Extract the (X, Y) coordinate from the center of the cell holding the provided text.  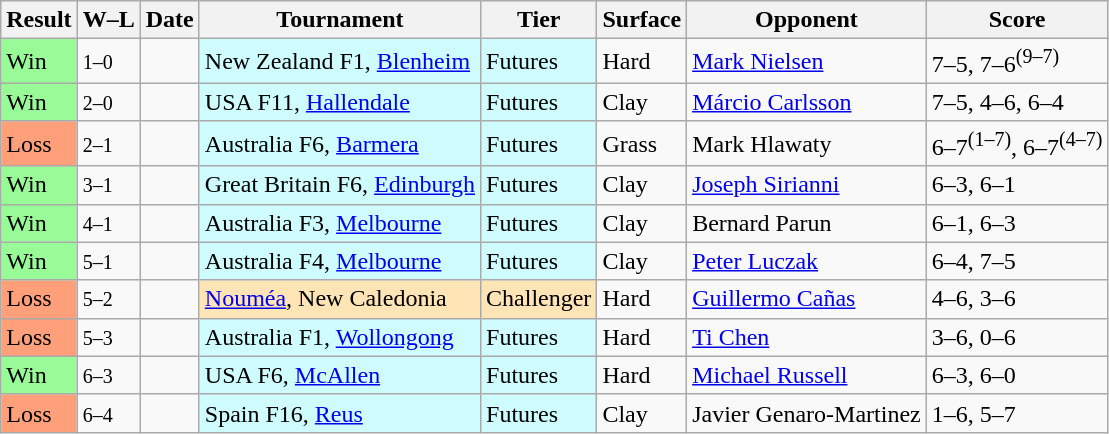
Peter Luczak (807, 261)
6–3 (108, 375)
Mark Nielsen (807, 62)
Date (170, 20)
5–1 (108, 261)
3–6, 0–6 (1017, 337)
2–1 (108, 144)
Score (1017, 20)
Surface (642, 20)
Tier (539, 20)
Bernard Parun (807, 223)
Guillermo Cañas (807, 299)
USA F6, McAllen (340, 375)
4–6, 3–6 (1017, 299)
Tournament (340, 20)
6–4, 7–5 (1017, 261)
4–1 (108, 223)
New Zealand F1, Blenheim (340, 62)
Australia F6, Barmera (340, 144)
5–2 (108, 299)
Result (39, 20)
3–1 (108, 185)
Javier Genaro-Martinez (807, 413)
6–1, 6–3 (1017, 223)
6–3, 6–1 (1017, 185)
Australia F1, Wollongong (340, 337)
Opponent (807, 20)
5–3 (108, 337)
Márcio Carlsson (807, 102)
1–6, 5–7 (1017, 413)
Nouméa, New Caledonia (340, 299)
USA F11, Hallendale (340, 102)
6–7(1–7), 6–7(4–7) (1017, 144)
6–4 (108, 413)
7–5, 4–6, 6–4 (1017, 102)
Joseph Sirianni (807, 185)
Australia F3, Melbourne (340, 223)
7–5, 7–6(9–7) (1017, 62)
Great Britain F6, Edinburgh (340, 185)
Michael Russell (807, 375)
1–0 (108, 62)
Challenger (539, 299)
2–0 (108, 102)
Mark Hlawaty (807, 144)
Grass (642, 144)
Spain F16, Reus (340, 413)
Ti Chen (807, 337)
W–L (108, 20)
Australia F4, Melbourne (340, 261)
6–3, 6–0 (1017, 375)
